Determine the (X, Y) coordinate at the center of the cell enclosing the given text.  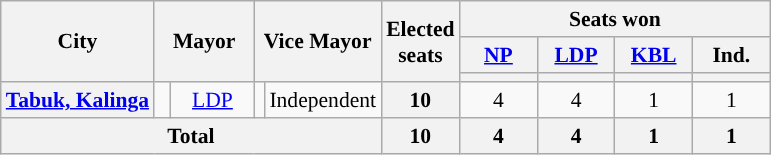
City (78, 42)
Total (191, 136)
Vice Mayor (318, 42)
Tabuk, Kalinga (78, 101)
KBL (654, 55)
Seats won (615, 19)
Ind. (731, 55)
Independent (322, 101)
Mayor (204, 42)
Electedseats (420, 42)
NP (499, 55)
